Pinpoint the cell where the given text exists, returning its (x, y) midpoint coordinate. 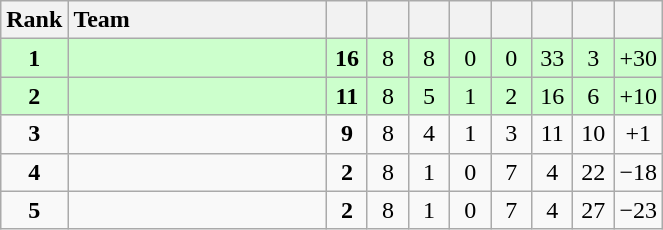
−18 (638, 172)
+10 (638, 96)
22 (594, 172)
27 (594, 210)
9 (346, 134)
+1 (638, 134)
+30 (638, 58)
Team (198, 20)
−23 (638, 210)
33 (552, 58)
10 (594, 134)
Rank (34, 20)
6 (594, 96)
